Return the (x, y) coordinate for the center point of the cell that contains the specified text.  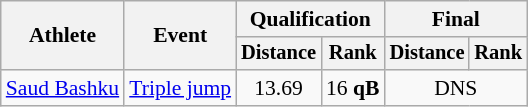
DNS (456, 88)
16 qB (353, 88)
Event (180, 36)
Triple jump (180, 88)
Athlete (62, 36)
Final (456, 19)
Saud Bashku (62, 88)
Qualification (310, 19)
13.69 (278, 88)
